Detect which cell encompasses the target text, then output its (X, Y) center coordinate. 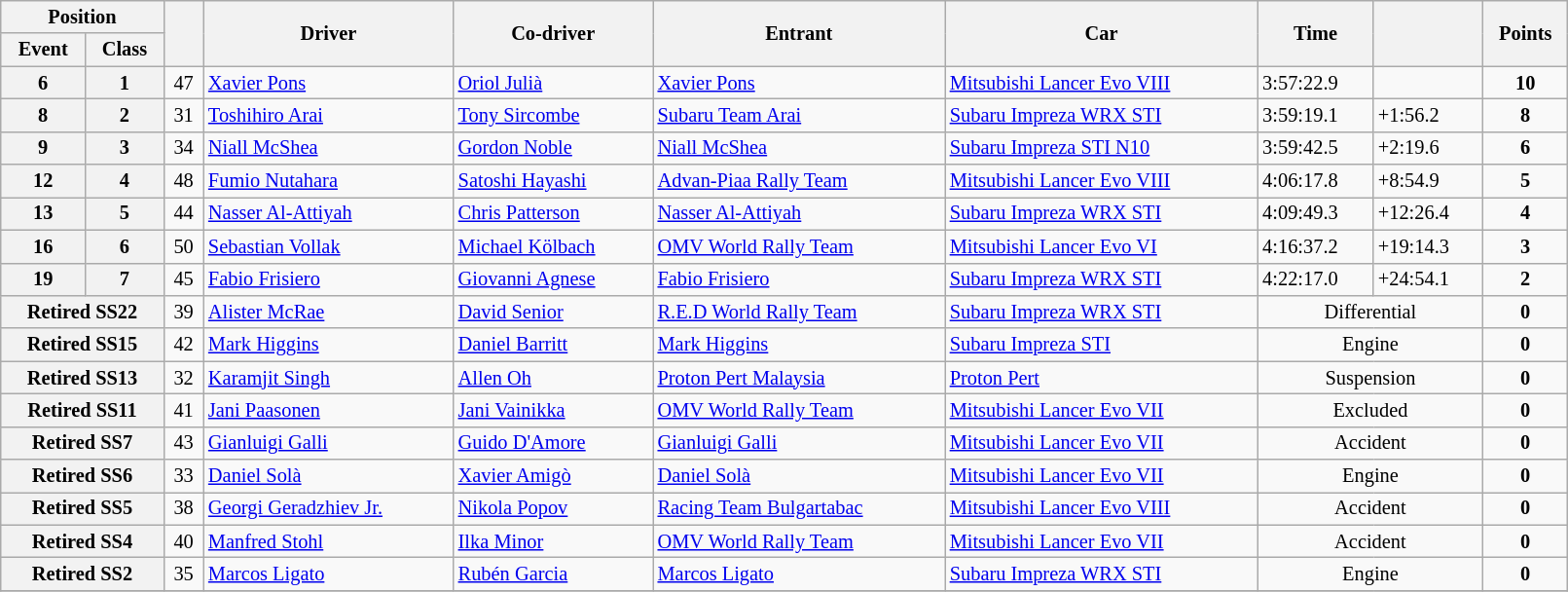
35 (183, 573)
47 (183, 83)
Subaru Impreza STI N10 (1102, 148)
4:09:49.3 (1316, 213)
13 (43, 213)
+8:54.9 (1429, 181)
Retired SS4 (82, 541)
Rubén Garcia (553, 573)
Driver (329, 33)
Manfred Stohl (329, 541)
Co-driver (553, 33)
4:06:17.8 (1316, 181)
Georgi Geradzhiev Jr. (329, 508)
Entrant (799, 33)
+24:54.1 (1429, 279)
7 (125, 279)
Retired SS11 (82, 410)
3:59:42.5 (1316, 148)
44 (183, 213)
9 (43, 148)
4:16:37.2 (1316, 246)
34 (183, 148)
Mitsubishi Lancer Evo VI (1102, 246)
Allen Oh (553, 378)
Chris Patterson (553, 213)
Gordon Noble (553, 148)
48 (183, 181)
10 (1526, 83)
Time (1316, 33)
Position (82, 17)
Proton Pert (1102, 378)
Retired SS22 (82, 312)
43 (183, 443)
38 (183, 508)
Retired SS6 (82, 476)
16 (43, 246)
Xavier Amigò (553, 476)
Subaru Team Arai (799, 115)
Michael Kölbach (553, 246)
Points (1526, 33)
Jani Vainikka (553, 410)
Toshihiro Arai (329, 115)
+19:14.3 (1429, 246)
39 (183, 312)
1 (125, 83)
Retired SS7 (82, 443)
12 (43, 181)
19 (43, 279)
+1:56.2 (1429, 115)
3:59:19.1 (1316, 115)
Guido D'Amore (553, 443)
David Senior (553, 312)
4:22:17.0 (1316, 279)
Giovanni Agnese (553, 279)
Retired SS15 (82, 345)
32 (183, 378)
Fumio Nutahara (329, 181)
Excluded (1370, 410)
Karamjit Singh (329, 378)
Class (125, 50)
+2:19.6 (1429, 148)
Alister McRae (329, 312)
Nikola Popov (553, 508)
40 (183, 541)
Differential (1370, 312)
3:57:22.9 (1316, 83)
R.E.D World Rally Team (799, 312)
Retired SS13 (82, 378)
42 (183, 345)
Satoshi Hayashi (553, 181)
Event (43, 50)
33 (183, 476)
Racing Team Bulgartabac (799, 508)
Oriol Julià (553, 83)
Retired SS5 (82, 508)
Car (1102, 33)
31 (183, 115)
45 (183, 279)
Suspension (1370, 378)
Ilka Minor (553, 541)
Tony Sircombe (553, 115)
Daniel Barritt (553, 345)
+12:26.4 (1429, 213)
Jani Paasonen (329, 410)
50 (183, 246)
Sebastian Vollak (329, 246)
Subaru Impreza STI (1102, 345)
Retired SS2 (82, 573)
41 (183, 410)
Advan-Piaa Rally Team (799, 181)
Proton Pert Malaysia (799, 378)
